Return [X, Y] of the center of cell containing provided text 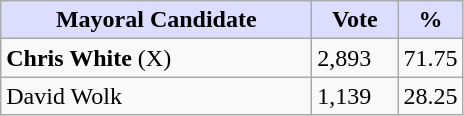
2,893 [355, 58]
71.75 [430, 58]
% [430, 20]
28.25 [430, 96]
Chris White (X) [156, 58]
Vote [355, 20]
David Wolk [156, 96]
Mayoral Candidate [156, 20]
1,139 [355, 96]
